Identify which cell holds the provided text, then report its [X, Y] central coordinate. 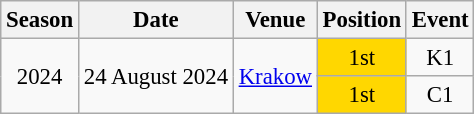
2024 [40, 76]
Krakow [275, 76]
K1 [440, 58]
Date [156, 20]
24 August 2024 [156, 76]
Season [40, 20]
Event [440, 20]
Position [362, 20]
C1 [440, 95]
Venue [275, 20]
